Determine the (x, y) coordinate at the center of the cell enclosing the given text.  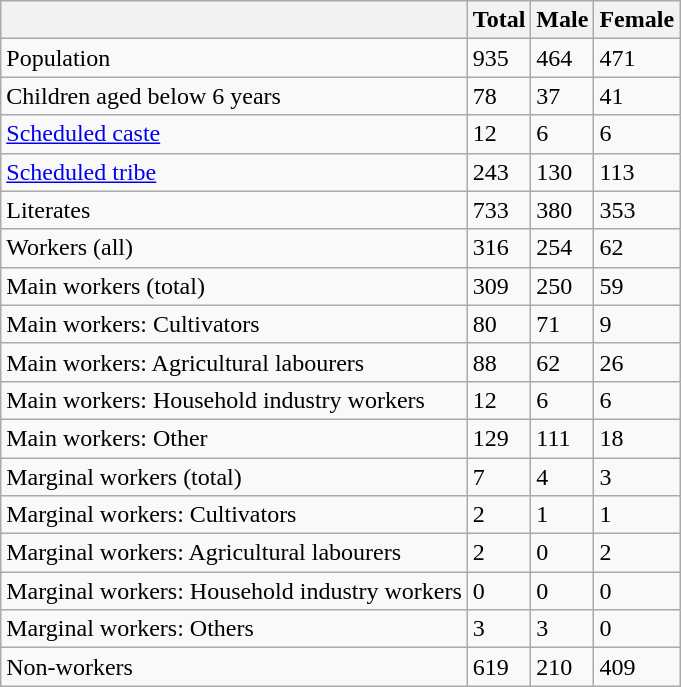
Marginal workers (total) (234, 477)
37 (562, 96)
Scheduled caste (234, 134)
Marginal workers: Cultivators (234, 515)
316 (499, 248)
210 (562, 667)
80 (499, 324)
Scheduled tribe (234, 172)
Marginal workers: Others (234, 629)
78 (499, 96)
Main workers (total) (234, 286)
4 (562, 477)
471 (637, 58)
733 (499, 210)
Population (234, 58)
353 (637, 210)
Marginal workers: Household industry workers (234, 591)
935 (499, 58)
250 (562, 286)
Main workers: Cultivators (234, 324)
111 (562, 438)
Main workers: Agricultural labourers (234, 362)
309 (499, 286)
130 (562, 172)
619 (499, 667)
409 (637, 667)
88 (499, 362)
59 (637, 286)
Total (499, 20)
7 (499, 477)
Marginal workers: Agricultural labourers (234, 553)
71 (562, 324)
41 (637, 96)
464 (562, 58)
Female (637, 20)
380 (562, 210)
Non-workers (234, 667)
243 (499, 172)
254 (562, 248)
129 (499, 438)
26 (637, 362)
9 (637, 324)
Male (562, 20)
Children aged below 6 years (234, 96)
18 (637, 438)
Literates (234, 210)
113 (637, 172)
Workers (all) (234, 248)
Main workers: Other (234, 438)
Main workers: Household industry workers (234, 400)
